Extract the (X, Y) coordinate from the center of the cell holding the provided text.  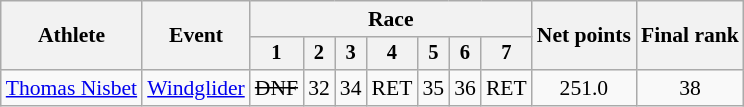
2 (319, 54)
4 (392, 54)
5 (433, 54)
1 (276, 54)
38 (690, 88)
Final rank (690, 36)
Event (196, 36)
3 (351, 54)
36 (465, 88)
Race (391, 19)
35 (433, 88)
32 (319, 88)
6 (465, 54)
DNF (276, 88)
Windglider (196, 88)
Thomas Nisbet (72, 88)
7 (506, 54)
Net points (584, 36)
251.0 (584, 88)
34 (351, 88)
Athlete (72, 36)
